Find where the given text appears and provide that cell's center as (X, Y) coordinate. 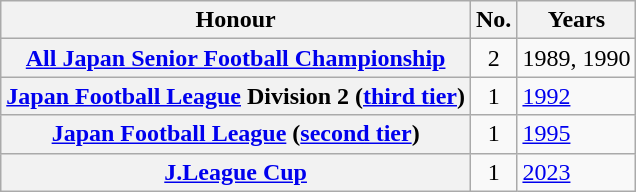
Japan Football League (second tier) (236, 134)
2023 (576, 172)
Years (576, 20)
1989, 1990 (576, 58)
1992 (576, 96)
Honour (236, 20)
No. (494, 20)
J.League Cup (236, 172)
All Japan Senior Football Championship (236, 58)
1995 (576, 134)
Japan Football League Division 2 (third tier) (236, 96)
2 (494, 58)
